Detect which cell encompasses the target text, then output its [X, Y] center coordinate. 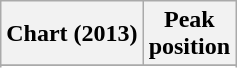
Chart (2013) [72, 34]
Peakposition [189, 34]
